Scan for the cell matching the given text and deliver its (X, Y) coordinate at center. 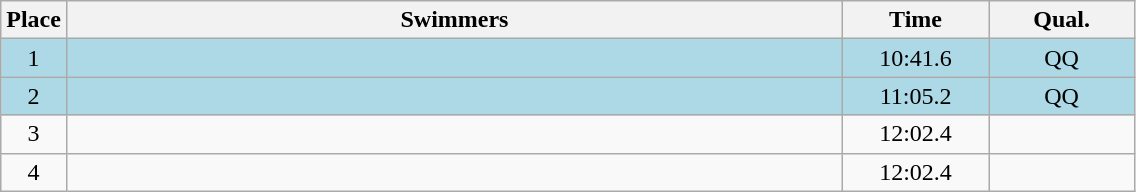
Time (916, 20)
Swimmers (454, 20)
3 (34, 134)
4 (34, 172)
2 (34, 96)
1 (34, 58)
Qual. (1062, 20)
Place (34, 20)
10:41.6 (916, 58)
11:05.2 (916, 96)
